Pinpoint the cell where the given text exists, returning its (X, Y) midpoint coordinate. 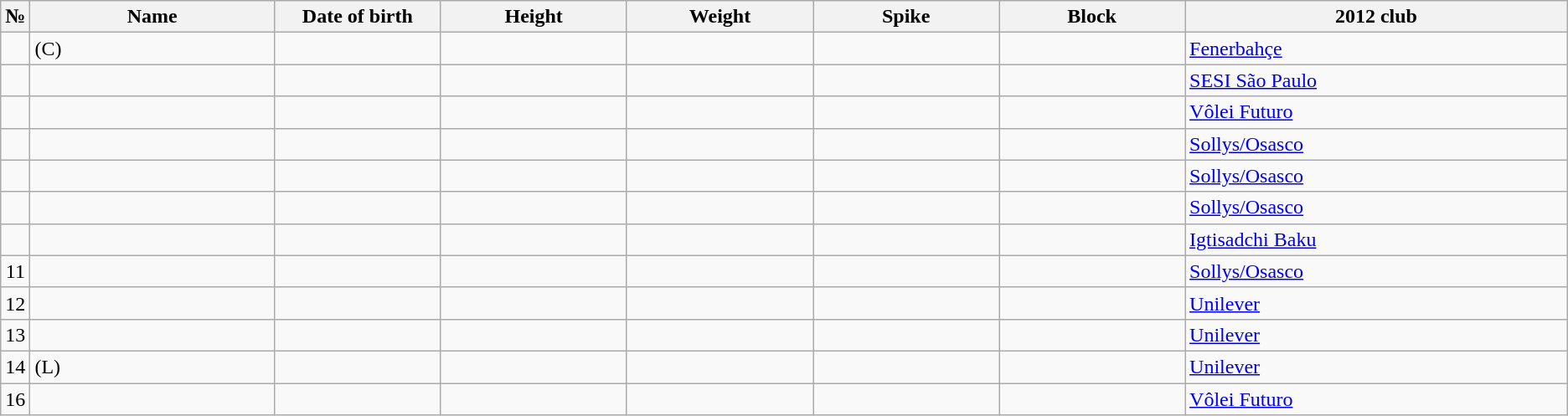
11 (15, 271)
(L) (152, 367)
16 (15, 399)
Fenerbahçe (1377, 49)
Date of birth (358, 17)
Block (1092, 17)
Spike (906, 17)
(C) (152, 49)
Igtisadchi Baku (1377, 239)
Height (534, 17)
14 (15, 367)
Weight (720, 17)
SESI São Paulo (1377, 80)
12 (15, 303)
№ (15, 17)
2012 club (1377, 17)
13 (15, 335)
Name (152, 17)
